Search for the cell housing the specified text and yield its [x, y] center coordinate. 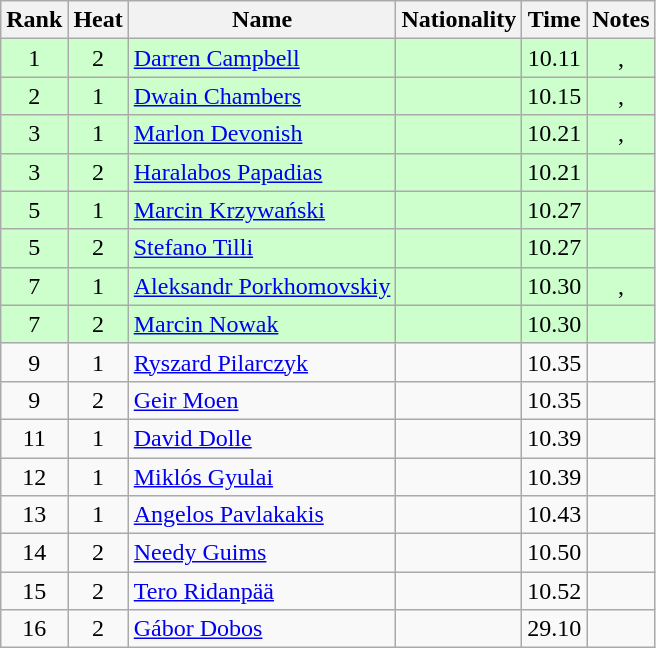
Stefano Tilli [262, 248]
15 [34, 591]
Ryszard Pilarczyk [262, 362]
13 [34, 515]
Heat [98, 20]
10.15 [554, 96]
Marlon Devonish [262, 134]
Marcin Krzywański [262, 210]
11 [34, 438]
Name [262, 20]
Nationality [459, 20]
Dwain Chambers [262, 96]
12 [34, 477]
Tero Ridanpää [262, 591]
Angelos Pavlakakis [262, 515]
Marcin Nowak [262, 324]
Gábor Dobos [262, 629]
David Dolle [262, 438]
10.43 [554, 515]
10.11 [554, 58]
Miklós Gyulai [262, 477]
16 [34, 629]
Notes [621, 20]
Aleksandr Porkhomovskiy [262, 286]
10.52 [554, 591]
10.50 [554, 553]
Haralabos Papadias [262, 172]
Needy Guims [262, 553]
14 [34, 553]
Darren Campbell [262, 58]
Time [554, 20]
29.10 [554, 629]
Rank [34, 20]
Geir Moen [262, 400]
